Return [X, Y] of the center of cell containing provided text 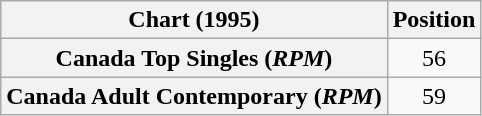
Canada Adult Contemporary (RPM) [194, 96]
Chart (1995) [194, 20]
56 [434, 58]
Canada Top Singles (RPM) [194, 58]
59 [434, 96]
Position [434, 20]
